Output the (X, Y) coordinate of the center of the cell containing the given text.  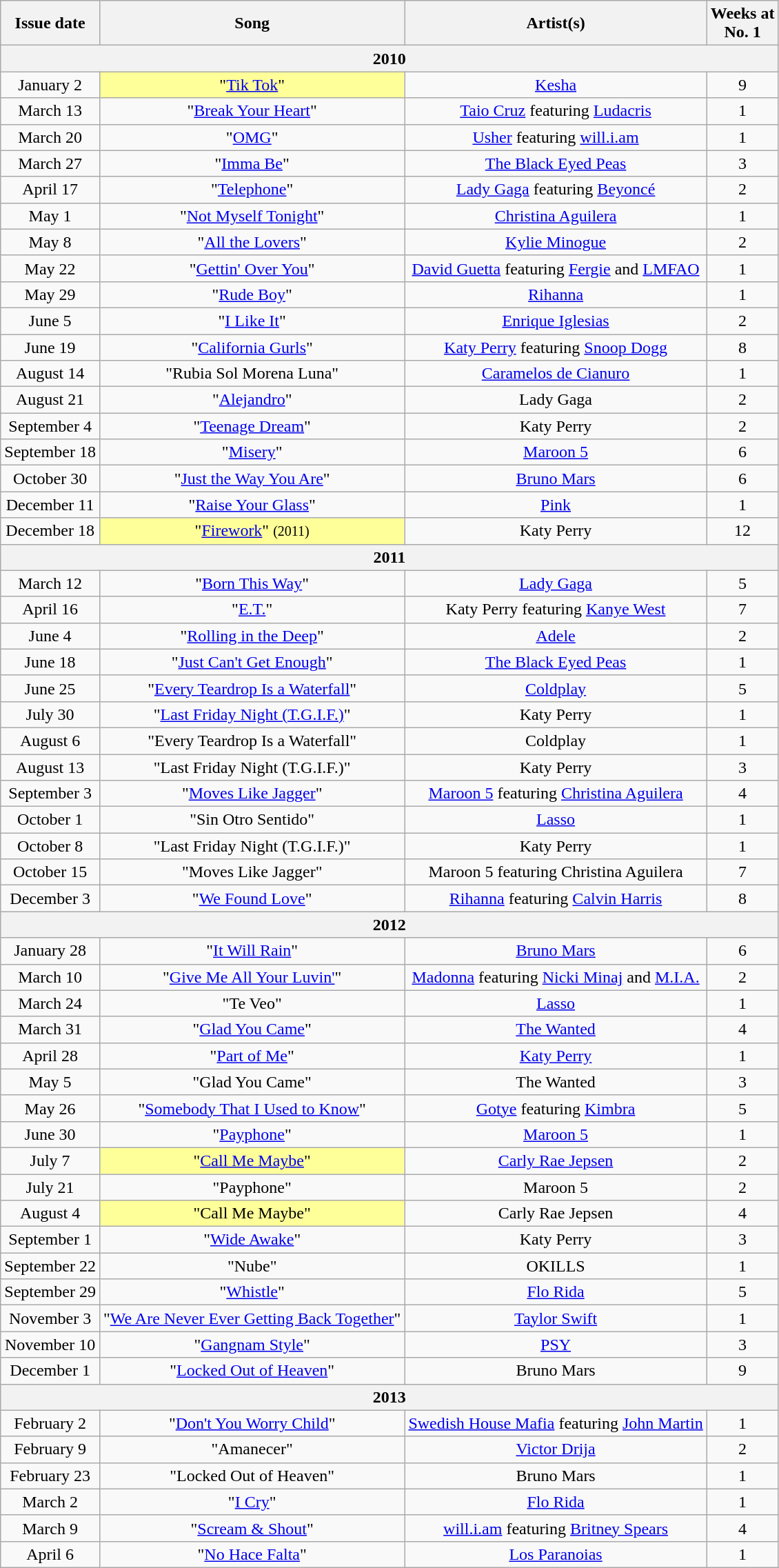
"Not Myself Tonight" (252, 216)
"Gangnam Style" (252, 1345)
Enrique Iglesias (556, 321)
December 1 (50, 1371)
Lady Gaga featuring Beyoncé (556, 190)
"We Are Never Ever Getting Back Together" (252, 1318)
Rihanna featuring Calvin Harris (556, 898)
January 28 (50, 951)
Usher featuring will.i.am (556, 137)
October 8 (50, 846)
Kylie Minogue (556, 242)
"Teenage Dream" (252, 426)
Kesha (556, 85)
March 12 (50, 583)
will.i.am featuring Britney Spears (556, 1528)
April 17 (50, 190)
August 21 (50, 400)
January 2 (50, 85)
February 23 (50, 1476)
May 22 (50, 268)
Weeks atNo. 1 (742, 23)
"Imma Be" (252, 163)
"I Cry" (252, 1502)
December 18 (50, 531)
December 11 (50, 505)
OKILLS (556, 1266)
"It Will Rain" (252, 951)
June 30 (50, 1134)
Taylor Swift (556, 1318)
July 30 (50, 714)
"Break Your Heart" (252, 111)
"Rubia Sol Morena Luna" (252, 374)
"All the Lovers" (252, 242)
Adele (556, 636)
"Whistle" (252, 1292)
May 26 (50, 1108)
Taio Cruz featuring Ludacris (556, 111)
October 15 (50, 872)
Rihanna (556, 294)
"Give Me All Your Luvin'" (252, 977)
Victor Drija (556, 1449)
"Just Can't Get Enough" (252, 662)
March 27 (50, 163)
"Born This Way" (252, 583)
"Rolling in the Deep" (252, 636)
April 6 (50, 1554)
February 9 (50, 1449)
"California Gurls" (252, 347)
Los Paranoias (556, 1554)
November 3 (50, 1318)
"No Hace Falta" (252, 1554)
Christina Aguilera (556, 216)
Pink (556, 505)
September 22 (50, 1266)
Issue date (50, 23)
June 18 (50, 662)
"Part of Me" (252, 1056)
David Guetta featuring Fergie and LMFAO (556, 268)
Swedish House Mafia featuring John Martin (556, 1423)
"Amanecer" (252, 1449)
"Telephone" (252, 190)
September 3 (50, 794)
"Te Veo" (252, 1003)
"Gettin' Over You" (252, 268)
"Nube" (252, 1266)
Song (252, 23)
2013 (389, 1397)
May 8 (50, 242)
"Misery" (252, 452)
Caramelos de Cianuro (556, 374)
June 5 (50, 321)
"We Found Love" (252, 898)
"Rude Boy" (252, 294)
March 20 (50, 137)
"Tik Tok" (252, 85)
Artist(s) (556, 23)
"Alejandro" (252, 400)
October 1 (50, 820)
September 4 (50, 426)
June 4 (50, 636)
May 29 (50, 294)
May 1 (50, 216)
Madonna featuring Nicki Minaj and M.I.A. (556, 977)
March 9 (50, 1528)
August 13 (50, 767)
2011 (389, 557)
Katy Perry featuring Snoop Dogg (556, 347)
Katy Perry featuring Kanye West (556, 610)
"Just the Way You Are" (252, 479)
"I Like It" (252, 321)
August 6 (50, 741)
February 2 (50, 1423)
Gotye featuring Kimbra (556, 1108)
"Wide Awake" (252, 1240)
March 13 (50, 111)
"Don't You Worry Child" (252, 1423)
September 1 (50, 1240)
July 7 (50, 1160)
April 16 (50, 610)
"Sin Otro Sentido" (252, 820)
"OMG" (252, 137)
July 21 (50, 1187)
March 10 (50, 977)
2012 (389, 925)
September 18 (50, 452)
August 14 (50, 374)
"Somebody That I Used to Know" (252, 1108)
March 31 (50, 1029)
June 25 (50, 688)
November 10 (50, 1345)
May 5 (50, 1082)
12 (742, 531)
October 30 (50, 479)
March 2 (50, 1502)
April 28 (50, 1056)
"Scream & Shout" (252, 1528)
March 24 (50, 1003)
June 19 (50, 347)
September 29 (50, 1292)
December 3 (50, 898)
August 4 (50, 1214)
"E.T." (252, 610)
2010 (389, 59)
"Firework" (2011) (252, 531)
"Raise Your Glass" (252, 505)
PSY (556, 1345)
